For the text-containing cell, return its midpoint in (x, y) coordinate format. 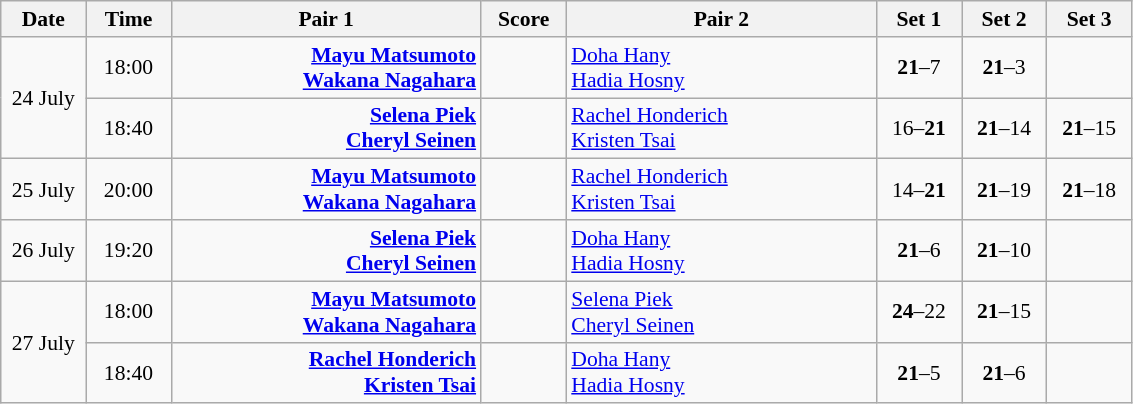
26 July (44, 250)
21–19 (1004, 190)
24 July (44, 98)
Pair 1 (326, 19)
14–21 (918, 190)
21–10 (1004, 250)
21–5 (918, 372)
Time (128, 19)
21–18 (1090, 190)
27 July (44, 342)
Set 3 (1090, 19)
Date (44, 19)
21–3 (1004, 68)
Set 2 (1004, 19)
21–14 (1004, 128)
19:20 (128, 250)
Pair 2 (721, 19)
16–21 (918, 128)
21–7 (918, 68)
Set 1 (918, 19)
20:00 (128, 190)
24–22 (918, 312)
Score (524, 19)
25 July (44, 190)
